Output the (x, y) coordinate of the center of the cell containing the given text.  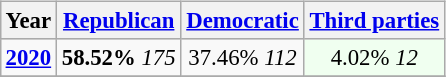
37.46% 112 (242, 58)
4.02% 12 (374, 58)
58.52% 175 (118, 58)
Year (28, 21)
Democratic (242, 21)
2020 (28, 58)
Third parties (374, 21)
Republican (118, 21)
